Extract the (x, y) coordinate from the center of the cell holding the provided text.  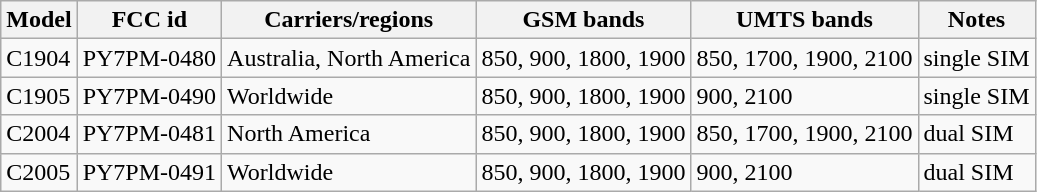
C1904 (39, 58)
C1905 (39, 96)
C2005 (39, 172)
Carriers/regions (349, 20)
GSM bands (584, 20)
Model (39, 20)
North America (349, 134)
FCC id (149, 20)
PY7PM-0480 (149, 58)
Australia, North America (349, 58)
PY7PM-0490 (149, 96)
UMTS bands (804, 20)
PY7PM-0481 (149, 134)
PY7PM-0491 (149, 172)
C2004 (39, 134)
Notes (976, 20)
